Return the [X, Y] coordinate for the center point of the cell that contains the specified text.  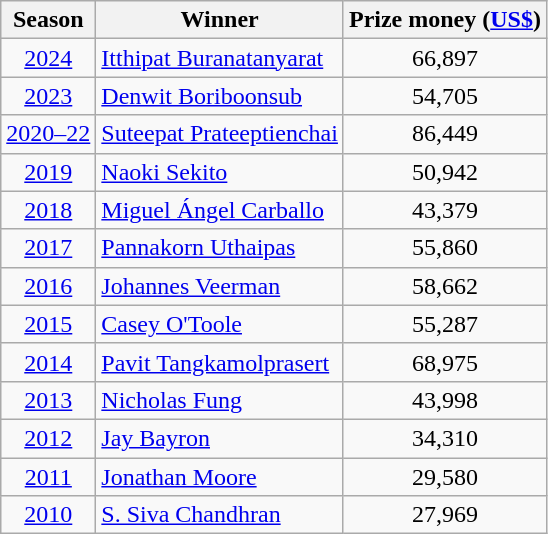
27,969 [444, 515]
2020–22 [48, 134]
58,662 [444, 286]
66,897 [444, 58]
2014 [48, 362]
Casey O'Toole [220, 324]
2017 [48, 248]
Season [48, 20]
54,705 [444, 96]
34,310 [444, 438]
S. Siva Chandhran [220, 515]
Nicholas Fung [220, 400]
2019 [48, 172]
Winner [220, 20]
Pannakorn Uthaipas [220, 248]
2015 [48, 324]
2013 [48, 400]
2018 [48, 210]
43,998 [444, 400]
86,449 [444, 134]
Jay Bayron [220, 438]
Naoki Sekito [220, 172]
2016 [48, 286]
2010 [48, 515]
Miguel Ángel Carballo [220, 210]
43,379 [444, 210]
2024 [48, 58]
55,287 [444, 324]
2023 [48, 96]
Jonathan Moore [220, 477]
Pavit Tangkamolprasert [220, 362]
68,975 [444, 362]
Itthipat Buranatanyarat [220, 58]
2011 [48, 477]
Suteepat Prateeptienchai [220, 134]
55,860 [444, 248]
2012 [48, 438]
Johannes Veerman [220, 286]
50,942 [444, 172]
Denwit Boriboonsub [220, 96]
29,580 [444, 477]
Prize money (US$) [444, 20]
